Locate the cell with the specified text and output its [X, Y] center coordinate. 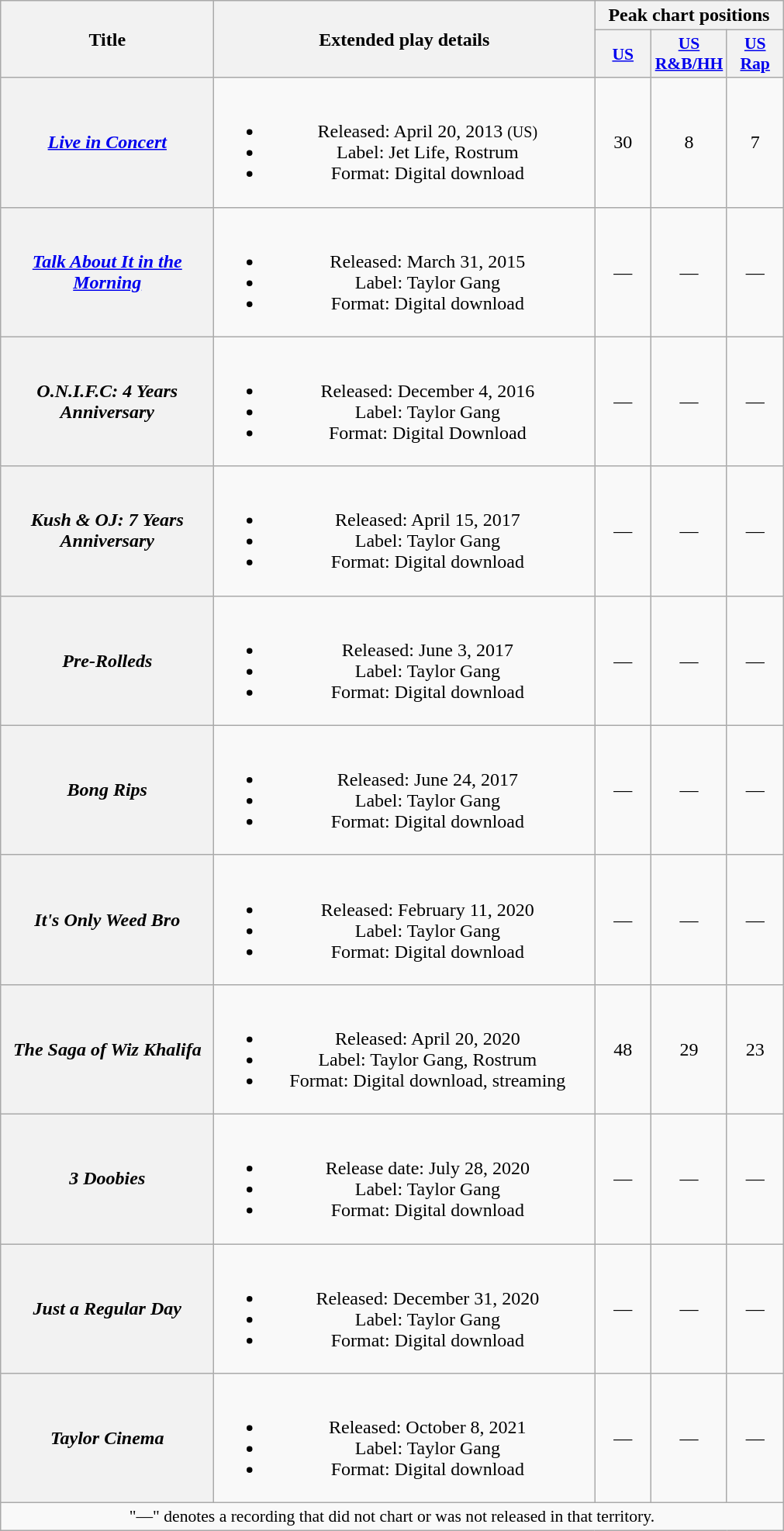
O.N.I.F.C: 4 Years Anniversary [107, 402]
Taylor Cinema [107, 1438]
Talk About It in the Morning [107, 271]
Released: March 31, 2015Label: Taylor GangFormat: Digital download [405, 271]
Released: October 8, 2021Label: Taylor GangFormat: Digital download [405, 1438]
Released: April 20, 2013 (US)Label: Jet Life, RostrumFormat: Digital download [405, 143]
23 [755, 1049]
29 [689, 1049]
Peak chart positions [689, 16]
Released: April 15, 2017Label: Taylor GangFormat: Digital download [405, 530]
48 [623, 1049]
Live in Concert [107, 143]
30 [623, 143]
3 Doobies [107, 1179]
Released: April 20, 2020Label: Taylor Gang, RostrumFormat: Digital download, streaming [405, 1049]
8 [689, 143]
Release date: July 28, 2020Label: Taylor GangFormat: Digital download [405, 1179]
It's Only Weed Bro [107, 920]
US [623, 54]
USRap [755, 54]
The Saga of Wiz Khalifa [107, 1049]
Just a Regular Day [107, 1309]
7 [755, 143]
Released: December 31, 2020Label: Taylor GangFormat: Digital download [405, 1309]
Released: February 11, 2020Label: Taylor GangFormat: Digital download [405, 920]
Released: June 3, 2017Label: Taylor GangFormat: Digital download [405, 661]
Title [107, 39]
Kush & OJ: 7 Years Anniversary [107, 530]
USR&B/HH [689, 54]
Released: June 24, 2017Label: Taylor GangFormat: Digital download [405, 790]
Released: December 4, 2016Label: Taylor GangFormat: Digital Download [405, 402]
Pre-Rolleds [107, 661]
Bong Rips [107, 790]
"—" denotes a recording that did not chart or was not released in that territory. [392, 1517]
Extended play details [405, 39]
